For the text-containing cell, return its midpoint in [x, y] coordinate format. 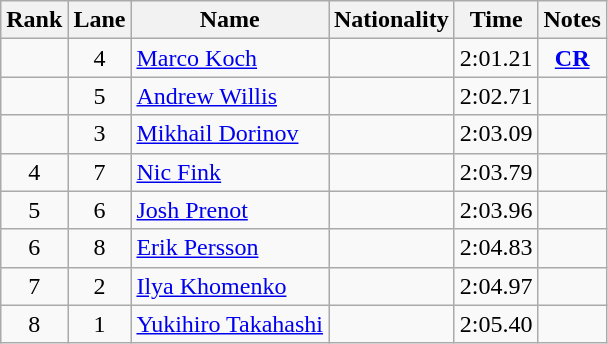
Mikhail Dorinov [230, 134]
Nationality [391, 20]
2:02.71 [496, 96]
Marco Koch [230, 58]
Rank [34, 20]
Ilya Khomenko [230, 286]
Josh Prenot [230, 210]
Time [496, 20]
Yukihiro Takahashi [230, 324]
CR [572, 58]
Name [230, 20]
2:04.83 [496, 248]
2:05.40 [496, 324]
Notes [572, 20]
2:03.96 [496, 210]
2:01.21 [496, 58]
3 [100, 134]
2:03.09 [496, 134]
Andrew Willis [230, 96]
Nic Fink [230, 172]
Lane [100, 20]
1 [100, 324]
Erik Persson [230, 248]
2:04.97 [496, 286]
2:03.79 [496, 172]
2 [100, 286]
